For the text-containing cell, return its midpoint in [X, Y] coordinate format. 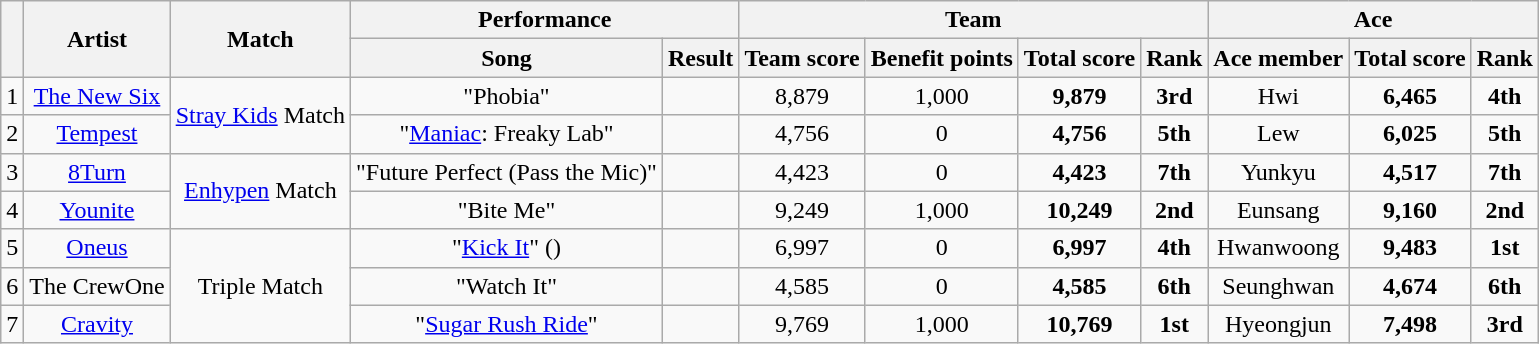
Result [700, 58]
7,498 [1410, 324]
"Bite Me" [507, 210]
Seunghwan [1278, 286]
8Turn [97, 172]
5 [12, 248]
Lew [1278, 134]
4,674 [1410, 286]
"Future Perfect (Pass the Mic)" [507, 172]
Enhypen Match [260, 191]
Younite [97, 210]
9,483 [1410, 248]
Team score [802, 58]
9,769 [802, 324]
6 [12, 286]
4 [12, 210]
"Phobia" [507, 96]
Oneus [97, 248]
The New Six [97, 96]
Artist [97, 39]
Cravity [97, 324]
The CrewOne [97, 286]
6,465 [1410, 96]
Benefit points [942, 58]
Hwi [1278, 96]
Hyeongjun [1278, 324]
9,879 [1079, 96]
"Kick It" () [507, 248]
Yunkyu [1278, 172]
"Sugar Rush Ride" [507, 324]
10,249 [1079, 210]
8,879 [802, 96]
Performance [545, 20]
7 [12, 324]
4,517 [1410, 172]
6,025 [1410, 134]
Ace member [1278, 58]
Tempest [97, 134]
2 [12, 134]
Ace [1373, 20]
Song [507, 58]
1 [12, 96]
"Maniac: Freaky Lab" [507, 134]
"Watch It" [507, 286]
Stray Kids Match [260, 115]
10,769 [1079, 324]
9,249 [802, 210]
Match [260, 39]
3 [12, 172]
Triple Match [260, 286]
Hwanwoong [1278, 248]
9,160 [1410, 210]
Eunsang [1278, 210]
Team [974, 20]
